Pinpoint the cell where the given text exists, returning its (X, Y) midpoint coordinate. 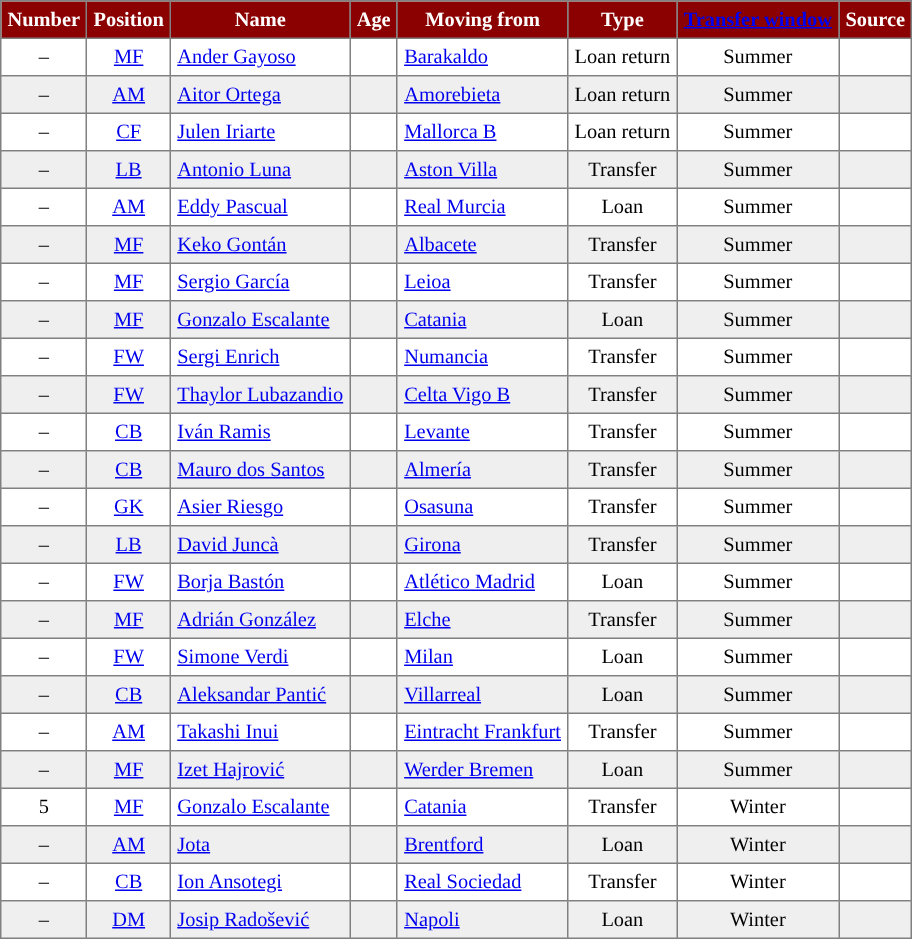
Levante (482, 432)
Moving from (482, 20)
GK (129, 507)
Simone Verdi (260, 657)
Eddy Pascual (260, 207)
Aleksandar Pantić (260, 695)
Real Sociedad (482, 882)
Real Murcia (482, 207)
Keko Gontán (260, 245)
Celta Vigo B (482, 395)
Sergi Enrich (260, 357)
Name (260, 20)
Villarreal (482, 695)
Transfer window (758, 20)
Brentford (482, 845)
Mauro dos Santos (260, 470)
Albacete (482, 245)
David Juncà (260, 545)
Numancia (482, 357)
Julen Iriarte (260, 132)
CF (129, 132)
Eintracht Frankfurt (482, 732)
Aitor Ortega (260, 95)
Ander Gayoso (260, 57)
Iván Ramis (260, 432)
Elche (482, 620)
Izet Hajrović (260, 770)
Sergio García (260, 282)
Adrián González (260, 620)
Barakaldo (482, 57)
Amorebieta (482, 95)
Mallorca B (482, 132)
Napoli (482, 920)
Almería (482, 470)
Takashi Inui (260, 732)
Josip Radošević (260, 920)
Leioa (482, 282)
Antonio Luna (260, 170)
Milan (482, 657)
DM (129, 920)
Ion Ansotegi (260, 882)
Position (129, 20)
Source (876, 20)
Werder Bremen (482, 770)
5 (44, 807)
Osasuna (482, 507)
Asier Riesgo (260, 507)
Borja Bastón (260, 582)
Age (374, 20)
Number (44, 20)
Jota (260, 845)
Girona (482, 545)
Thaylor Lubazandio (260, 395)
Aston Villa (482, 170)
Type (622, 20)
Atlético Madrid (482, 582)
